Capture the cell that displays the provided text and extract its [X, Y] central coordinate. 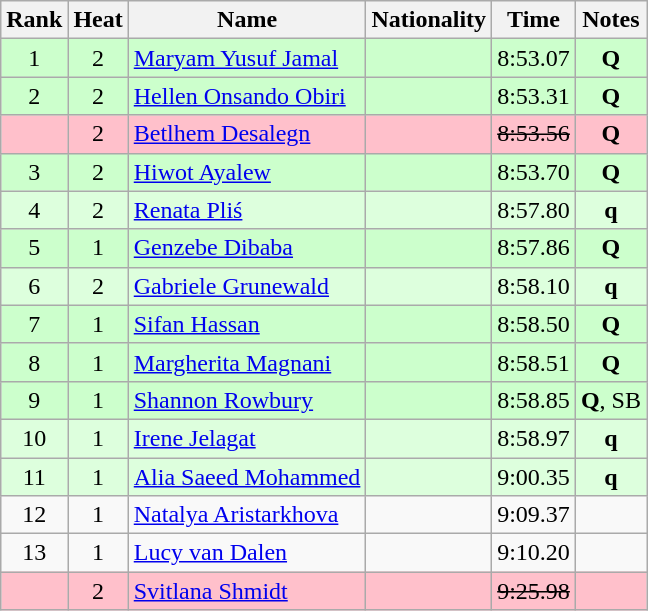
Time [534, 20]
8:58.10 [534, 286]
13 [34, 553]
Gabriele Grunewald [247, 286]
Nationality [429, 20]
Svitlana Shmidt [247, 591]
Rank [34, 20]
Hiwot Ayalew [247, 172]
11 [34, 477]
Lucy van Dalen [247, 553]
12 [34, 515]
8:53.31 [534, 96]
9:25.98 [534, 591]
9:10.20 [534, 553]
8:58.51 [534, 362]
8:53.70 [534, 172]
8:58.97 [534, 438]
Maryam Yusuf Jamal [247, 58]
9:00.35 [534, 477]
4 [34, 210]
Q, SB [610, 400]
Natalya Aristarkhova [247, 515]
6 [34, 286]
9:09.37 [534, 515]
8:58.50 [534, 324]
Genzebe Dibaba [247, 248]
9 [34, 400]
Shannon Rowbury [247, 400]
8:53.56 [534, 134]
Heat [98, 20]
5 [34, 248]
Notes [610, 20]
Renata Pliś [247, 210]
Margherita Magnani [247, 362]
8:57.86 [534, 248]
Sifan Hassan [247, 324]
8 [34, 362]
10 [34, 438]
Hellen Onsando Obiri [247, 96]
8:58.85 [534, 400]
8:53.07 [534, 58]
Irene Jelagat [247, 438]
Betlhem Desalegn [247, 134]
3 [34, 172]
8:57.80 [534, 210]
7 [34, 324]
Alia Saeed Mohammed [247, 477]
Name [247, 20]
